Identify which cell holds the provided text, then report its (X, Y) central coordinate. 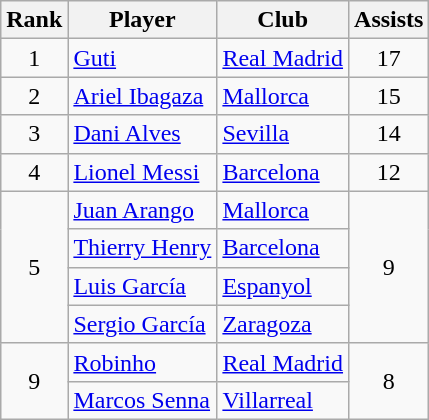
Robinho (142, 362)
8 (389, 381)
Thierry Henry (142, 248)
5 (34, 267)
14 (389, 134)
12 (389, 172)
15 (389, 96)
Lionel Messi (142, 172)
17 (389, 58)
Player (142, 20)
Ariel Ibagaza (142, 96)
Espanyol (283, 286)
Sergio García (142, 324)
2 (34, 96)
Club (283, 20)
1 (34, 58)
Zaragoza (283, 324)
Luis García (142, 286)
Juan Arango (142, 210)
Villarreal (283, 400)
Dani Alves (142, 134)
Guti (142, 58)
Assists (389, 20)
Sevilla (283, 134)
Rank (34, 20)
Marcos Senna (142, 400)
4 (34, 172)
3 (34, 134)
